Locate the cell with the specified text and output its (x, y) center coordinate. 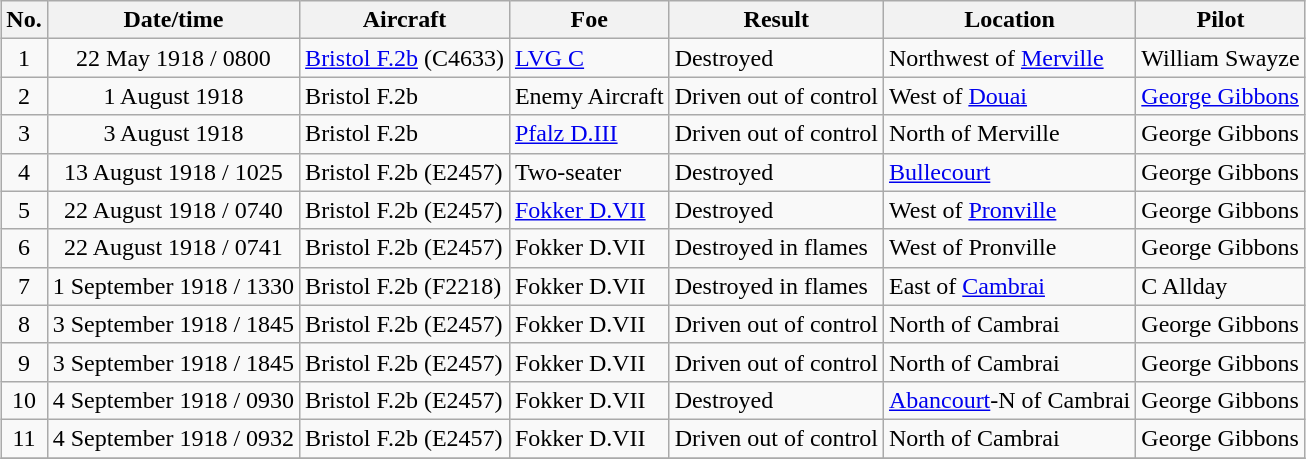
C Allday (1220, 286)
North of Merville (1009, 134)
Location (1009, 20)
1 September 1918 / 1330 (173, 286)
4 (24, 172)
Bristol F.2b (C4633) (405, 58)
22 May 1918 / 0800 (173, 58)
Aircraft (405, 20)
6 (24, 248)
Result (776, 20)
2 (24, 96)
5 (24, 210)
Bristol F.2b (F2218) (405, 286)
4 September 1918 / 0930 (173, 400)
13 August 1918 / 1025 (173, 172)
9 (24, 362)
1 August 1918 (173, 96)
Two-seater (589, 172)
Foe (589, 20)
Abancourt-N of Cambrai (1009, 400)
Enemy Aircraft (589, 96)
Northwest of Merville (1009, 58)
11 (24, 438)
No. (24, 20)
Bullecourt (1009, 172)
Date/time (173, 20)
William Swayze (1220, 58)
1 (24, 58)
LVG C (589, 58)
3 (24, 134)
Pilot (1220, 20)
8 (24, 324)
West of Douai (1009, 96)
4 September 1918 / 0932 (173, 438)
10 (24, 400)
Pfalz D.III (589, 134)
22 August 1918 / 0740 (173, 210)
22 August 1918 / 0741 (173, 248)
East of Cambrai (1009, 286)
7 (24, 286)
3 August 1918 (173, 134)
